Identify which cell holds the provided text, then report its (x, y) central coordinate. 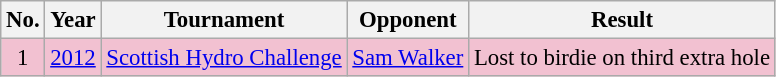
Lost to birdie on third extra hole (622, 58)
Tournament (224, 20)
Scottish Hydro Challenge (224, 58)
Opponent (408, 20)
2012 (73, 58)
Sam Walker (408, 58)
1 (23, 58)
No. (23, 20)
Result (622, 20)
Year (73, 20)
